Pinpoint the cell where the given text exists, returning its (x, y) midpoint coordinate. 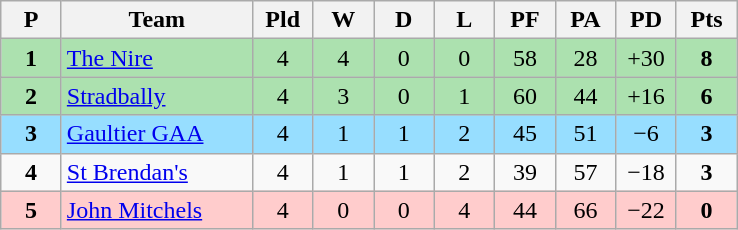
W (344, 20)
L (464, 20)
−18 (646, 172)
The Nire (156, 58)
Pld (282, 20)
45 (526, 134)
John Mitchels (156, 210)
66 (586, 210)
5 (32, 210)
P (32, 20)
PD (646, 20)
57 (586, 172)
St Brendan's (156, 172)
D (404, 20)
PF (526, 20)
Team (156, 20)
60 (526, 96)
58 (526, 58)
PA (586, 20)
+30 (646, 58)
39 (526, 172)
Pts (706, 20)
8 (706, 58)
28 (586, 58)
+16 (646, 96)
−22 (646, 210)
51 (586, 134)
Gaultier GAA (156, 134)
Stradbally (156, 96)
−6 (646, 134)
6 (706, 96)
